Extract the [X, Y] coordinate from the center of the cell holding the provided text.  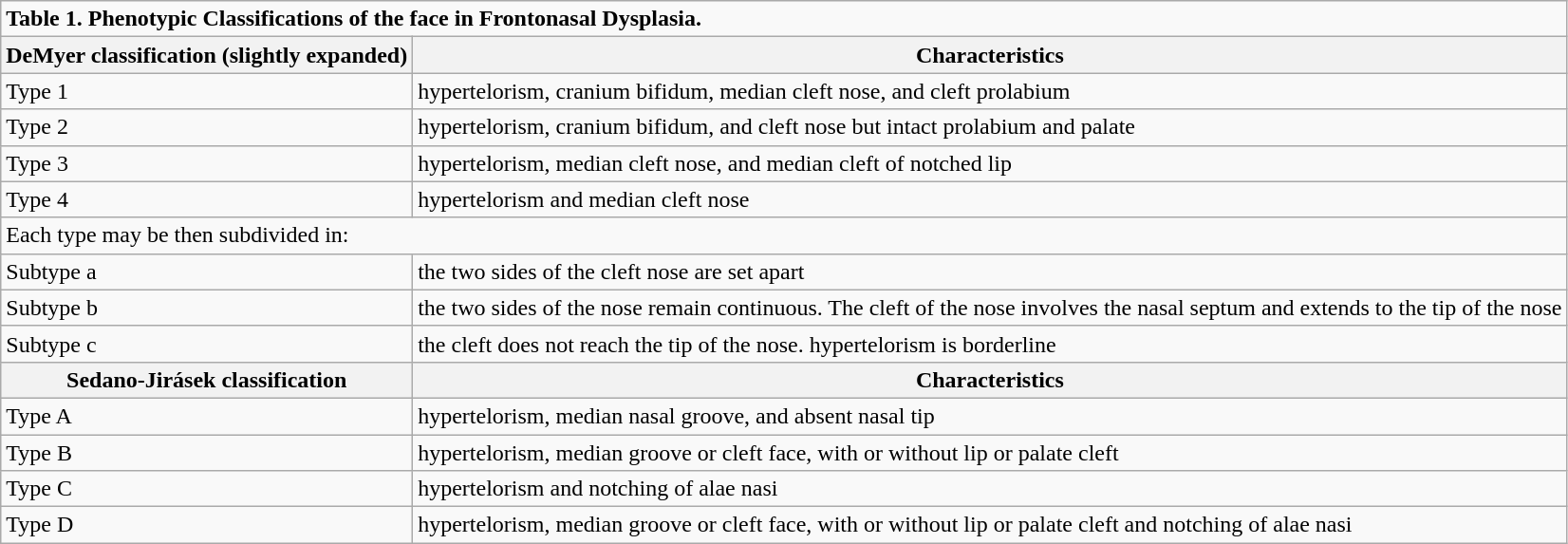
DeMyer classification (slightly expanded) [207, 55]
hypertelorism and notching of alae nasi [990, 489]
Type 1 [207, 91]
hypertelorism, cranium bifidum, median cleft nose, and cleft prolabium [990, 91]
Subtype c [207, 344]
Type 3 [207, 163]
the two sides of the nose remain continuous. The cleft of the nose involves the nasal septum and extends to the tip of the nose [990, 308]
Type 2 [207, 127]
Type C [207, 489]
hypertelorism, cranium bifidum, and cleft nose but intact prolabium and palate [990, 127]
hypertelorism and median cleft nose [990, 199]
hypertelorism, median groove or cleft face, with or without lip or palate cleft [990, 453]
Type 4 [207, 199]
hypertelorism, median nasal groove, and absent nasal tip [990, 416]
Table 1. Phenotypic Classifications of the face in Frontonasal Dysplasia. [784, 19]
the cleft does not reach the tip of the nose. hypertelorism is borderline [990, 344]
Subtype a [207, 272]
Subtype b [207, 308]
Type A [207, 416]
hypertelorism, median groove or cleft face, with or without lip or palate cleft and notching of alae nasi [990, 525]
hypertelorism, median cleft nose, and median cleft of notched lip [990, 163]
the two sides of the cleft nose are set apart [990, 272]
Type D [207, 525]
Sedano-Jirásek classification [207, 380]
Type B [207, 453]
Each type may be then subdivided in: [784, 235]
